Capture the cell that displays the provided text and extract its [x, y] central coordinate. 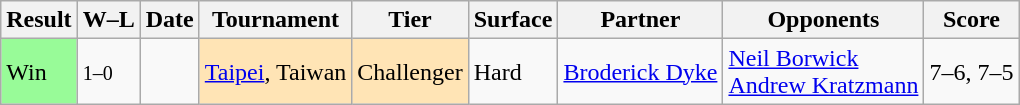
Tournament [276, 20]
7–6, 7–5 [972, 72]
Hard [513, 72]
Win [39, 72]
Partner [640, 20]
Challenger [410, 72]
Neil Borwick Andrew Kratzmann [824, 72]
1–0 [108, 72]
Result [39, 20]
Score [972, 20]
Taipei, Taiwan [276, 72]
Opponents [824, 20]
Date [170, 20]
Tier [410, 20]
W–L [108, 20]
Broderick Dyke [640, 72]
Surface [513, 20]
